Capture the cell that displays the provided text and extract its (X, Y) central coordinate. 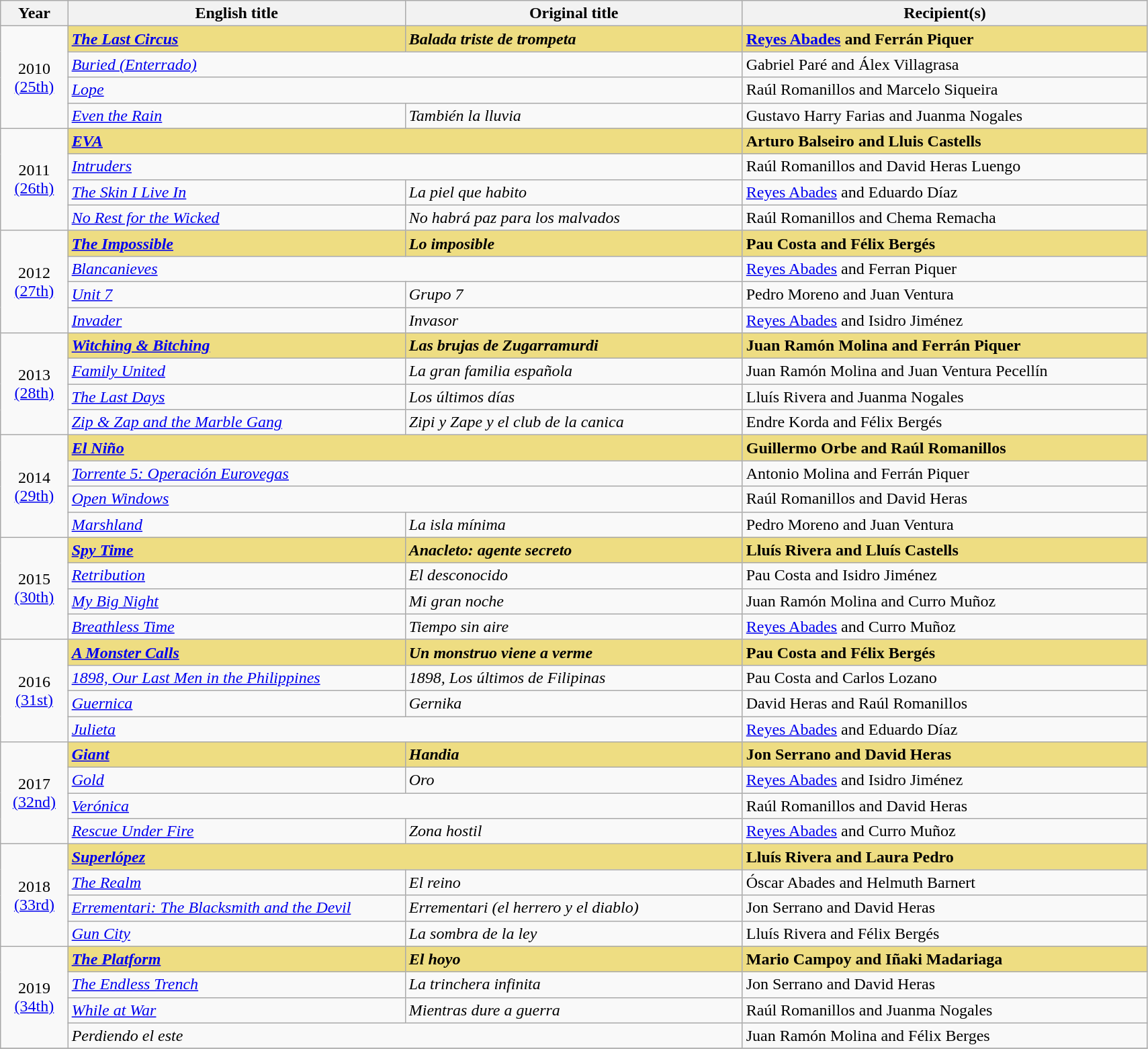
Lluís Rivera and Lluís Castells (944, 550)
Anacleto: agente secreto (574, 550)
2016(31st) (34, 690)
Juan Ramón Molina and Félix Berges (944, 1036)
English title (236, 13)
La gran familia española (574, 371)
Raúl Romanillos and David Heras Luengo (944, 167)
Reyes Abades and Ferrán Piquer (944, 39)
Marshland (236, 524)
Buried (Enterrado) (405, 64)
Unit 7 (236, 294)
While at War (236, 1010)
La trinchera infinita (574, 985)
Oro (574, 780)
2012(27th) (34, 281)
2010(25th) (34, 77)
El reino (574, 882)
Tiempo sin aire (574, 627)
No Rest for the Wicked (236, 218)
Breathless Time (236, 627)
Mario Campoy and Iñaki Madariaga (944, 959)
Invader (236, 320)
Zona hostil (574, 831)
1898, Our Last Men in the Philippines (236, 678)
Juan Ramón Molina and Juan Ventura Pecellín (944, 371)
Intruders (405, 167)
Even the Rain (236, 116)
Balada triste de trompeta (574, 39)
Open Windows (405, 499)
El desconocido (574, 576)
Guillermo Orbe and Raúl Romanillos (944, 448)
Original title (574, 13)
2015(30th) (34, 588)
Year (34, 13)
Zipi y Zape y el club de la canica (574, 422)
Juan Ramón Molina and Curro Muñoz (944, 601)
Lo imposible (574, 243)
Gernika (574, 703)
The Impossible (236, 243)
1898, Los últimos de Filipinas (574, 678)
2019(34th) (34, 997)
También la lluvia (574, 116)
Verónica (405, 806)
Gustavo Harry Farias and Juanma Nogales (944, 116)
2014(29th) (34, 486)
Guernica (236, 703)
Antonio Molina and Ferrán Piquer (944, 473)
The Last Days (236, 397)
Pau Costa and Carlos Lozano (944, 678)
A Monster Calls (236, 652)
2017(32nd) (34, 793)
Mi gran noche (574, 601)
Superlópez (405, 857)
Raúl Romanillos and Juanma Nogales (944, 1010)
Family United (236, 371)
Handia (574, 755)
Errementari: The Blacksmith and the Devil (236, 908)
Grupo 7 (574, 294)
My Big Night (236, 601)
Witching & Bitching (236, 346)
EVA (405, 141)
Rescue Under Fire (236, 831)
Mientras dure a guerra (574, 1010)
Raúl Romanillos and Marcelo Siqueira (944, 90)
El Niño (405, 448)
Lluís Rivera and Laura Pedro (944, 857)
Julieta (405, 729)
Los últimos días (574, 397)
2011(26th) (34, 179)
Spy Time (236, 550)
Perdiendo el este (405, 1036)
Las brujas de Zugarramurdi (574, 346)
Raúl Romanillos and Chema Remacha (944, 218)
Arturo Balseiro and Lluis Castells (944, 141)
Lope (405, 90)
Errementari (el herrero y el diablo) (574, 908)
Lluís Rivera and Félix Bergés (944, 933)
2018(33rd) (34, 895)
Invasor (574, 320)
No habrá paz para los malvados (574, 218)
Torrente 5: Operación Eurovegas (405, 473)
Blancanieves (405, 269)
The Platform (236, 959)
Endre Korda and Félix Bergés (944, 422)
Lluís Rivera and Juanma Nogales (944, 397)
2013(28th) (34, 384)
Pau Costa and Isidro Jiménez (944, 576)
Retribution (236, 576)
Zip & Zap and the Marble Gang (236, 422)
Gold (236, 780)
The Realm (236, 882)
Reyes Abades and Ferran Piquer (944, 269)
Juan Ramón Molina and Ferrán Piquer (944, 346)
Un monstruo viene a verme (574, 652)
La piel que habito (574, 192)
The Last Circus (236, 39)
La isla mínima (574, 524)
The Endless Trench (236, 985)
Recipient(s) (944, 13)
Giant (236, 755)
La sombra de la ley (574, 933)
Gabriel Paré and Álex Villagrasa (944, 64)
The Skin I Live In (236, 192)
David Heras and Raúl Romanillos (944, 703)
Óscar Abades and Helmuth Barnert (944, 882)
Gun City (236, 933)
El hoyo (574, 959)
